Determine the [X, Y] coordinate at the center of the cell enclosing the given text.  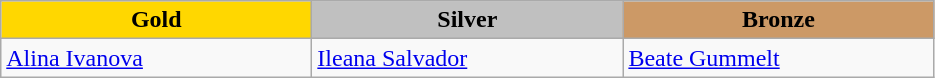
Alina Ivanova [156, 58]
Ileana Salvador [468, 58]
Silver [468, 20]
Beate Gummelt [778, 58]
Gold [156, 20]
Bronze [778, 20]
